Scan for the cell matching the given text and deliver its [X, Y] coordinate at center. 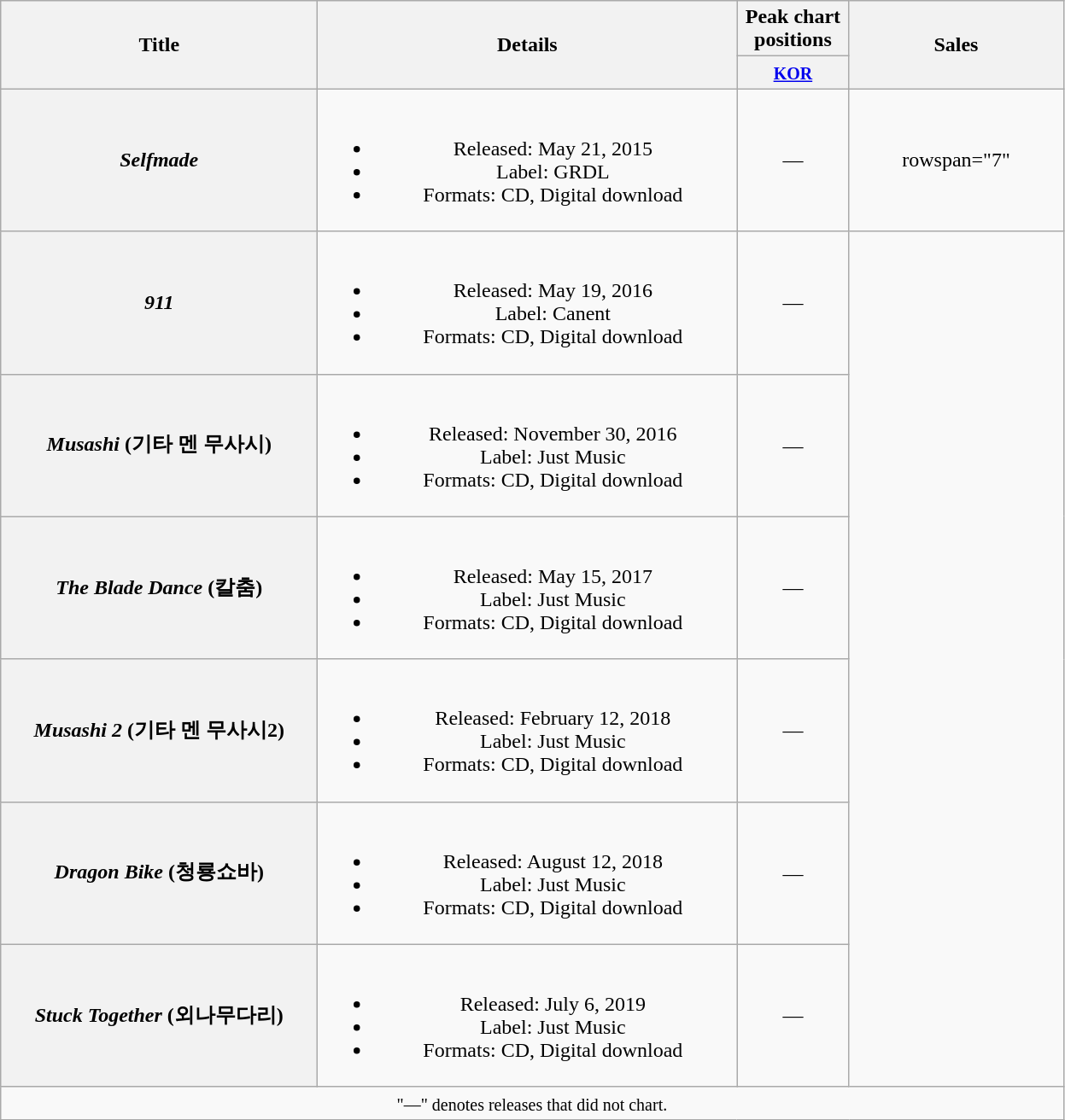
Musashi 2 (기타 멘 무사시2) [159, 731]
Selfmade [159, 160]
Title [159, 44]
Stuck Together (외나무다리) [159, 1016]
Released: November 30, 2016Label: Just MusicFormats: CD, Digital download [528, 446]
Released: August 12, 2018Label: Just MusicFormats: CD, Digital download [528, 872]
Musashi (기타 멘 무사시) [159, 446]
"—" denotes releases that did not chart. [532, 1103]
Released: July 6, 2019Label: Just MusicFormats: CD, Digital download [528, 1016]
Released: May 21, 2015Label: GRDLFormats: CD, Digital download [528, 160]
Sales [957, 44]
The Blade Dance (칼춤) [159, 587]
Released: February 12, 2018Label: Just MusicFormats: CD, Digital download [528, 731]
Details [528, 44]
911 [159, 302]
Peak chart positions [793, 29]
rowspan="7" [957, 160]
Released: May 15, 2017Label: Just MusicFormats: CD, Digital download [528, 587]
Dragon Bike (청룡쇼바) [159, 872]
KOR [793, 73]
Released: May 19, 2016Label: CanentFormats: CD, Digital download [528, 302]
